For the text-containing cell, return its midpoint in (X, Y) coordinate format. 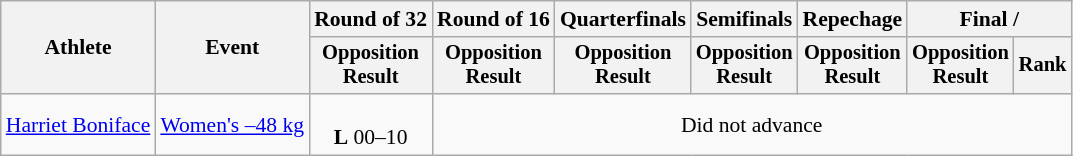
Women's –48 kg (232, 124)
Round of 16 (494, 19)
L 00–10 (370, 124)
Final / (989, 19)
Athlete (78, 48)
Event (232, 48)
Did not advance (752, 124)
Harriet Boniface (78, 124)
Rank (1043, 66)
Round of 32 (370, 19)
Repechage (853, 19)
Semifinals (744, 19)
Quarterfinals (623, 19)
